Provide the [x, y] coordinate of the cell's center where the given text is located.  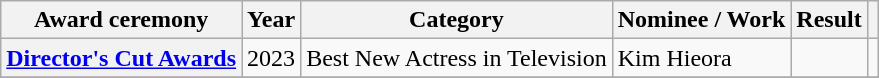
Year [272, 20]
Director's Cut Awards [122, 58]
Best New Actress in Television [457, 58]
Nominee / Work [702, 20]
Category [457, 20]
2023 [272, 58]
Kim Hieora [702, 58]
Result [829, 20]
Award ceremony [122, 20]
